Pinpoint the cell where the given text exists, returning its (X, Y) midpoint coordinate. 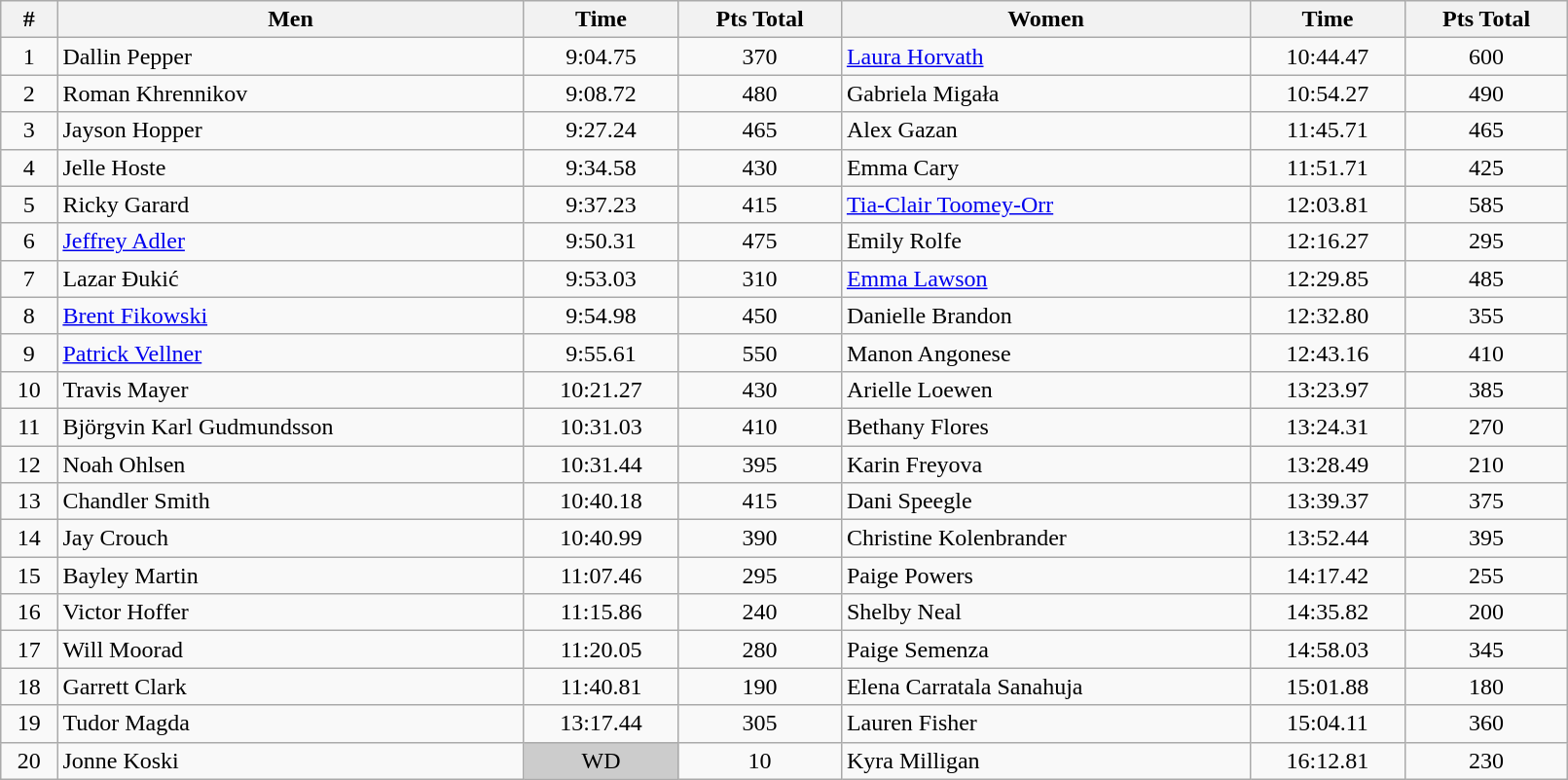
390 (760, 539)
280 (760, 650)
13 (29, 501)
14 (29, 539)
14:58.03 (1328, 650)
20 (29, 761)
Gabriela Migała (1045, 93)
310 (760, 279)
# (29, 19)
13:17.44 (602, 724)
450 (760, 316)
Garrett Clark (290, 687)
6 (29, 241)
Bayley Martin (290, 576)
16:12.81 (1328, 761)
Jonne Koski (290, 761)
15 (29, 576)
Laura Horvath (1045, 56)
9:53.03 (602, 279)
Dani Speegle (1045, 501)
200 (1486, 613)
15:04.11 (1328, 724)
19 (29, 724)
9:37.23 (602, 204)
12:16.27 (1328, 241)
7 (29, 279)
10:44.47 (1328, 56)
11 (29, 427)
12:03.81 (1328, 204)
Manon Angonese (1045, 353)
9:50.31 (602, 241)
Danielle Brandon (1045, 316)
11:40.81 (602, 687)
8 (29, 316)
10:21.27 (602, 390)
Jeffrey Adler (290, 241)
13:24.31 (1328, 427)
Jayson Hopper (290, 130)
190 (760, 687)
10:31.44 (602, 464)
12:43.16 (1328, 353)
13:23.97 (1328, 390)
Emily Rolfe (1045, 241)
480 (760, 93)
Lauren Fisher (1045, 724)
9 (29, 353)
Tia-Clair Toomey-Orr (1045, 204)
14:35.82 (1328, 613)
11:45.71 (1328, 130)
18 (29, 687)
Will Moorad (290, 650)
5 (29, 204)
12:32.80 (1328, 316)
210 (1486, 464)
10:54.27 (1328, 93)
16 (29, 613)
14:17.42 (1328, 576)
Paige Semenza (1045, 650)
425 (1486, 167)
305 (760, 724)
Alex Gazan (1045, 130)
Björgvin Karl Gudmundsson (290, 427)
375 (1486, 501)
1 (29, 56)
Men (290, 19)
Paige Powers (1045, 576)
550 (760, 353)
490 (1486, 93)
240 (760, 613)
11:51.71 (1328, 167)
10:40.99 (602, 539)
Ricky Garard (290, 204)
9:54.98 (602, 316)
9:08.72 (602, 93)
360 (1486, 724)
Tudor Magda (290, 724)
15:01.88 (1328, 687)
Bethany Flores (1045, 427)
600 (1486, 56)
Travis Mayer (290, 390)
13:52.44 (1328, 539)
Elena Carratala Sanahuja (1045, 687)
385 (1486, 390)
3 (29, 130)
270 (1486, 427)
17 (29, 650)
11:20.05 (602, 650)
Brent Fikowski (290, 316)
Christine Kolenbrander (1045, 539)
Roman Khrennikov (290, 93)
11:15.86 (602, 613)
345 (1486, 650)
475 (760, 241)
Women (1045, 19)
12:29.85 (1328, 279)
Chandler Smith (290, 501)
10:31.03 (602, 427)
9:55.61 (602, 353)
255 (1486, 576)
Kyra Milligan (1045, 761)
12 (29, 464)
Shelby Neal (1045, 613)
9:27.24 (602, 130)
Jelle Hoste (290, 167)
10:40.18 (602, 501)
4 (29, 167)
370 (760, 56)
585 (1486, 204)
180 (1486, 687)
2 (29, 93)
Victor Hoffer (290, 613)
WD (602, 761)
Emma Cary (1045, 167)
Patrick Vellner (290, 353)
Karin Freyova (1045, 464)
485 (1486, 279)
9:04.75 (602, 56)
Jay Crouch (290, 539)
230 (1486, 761)
9:34.58 (602, 167)
13:39.37 (1328, 501)
Dallin Pepper (290, 56)
Noah Ohlsen (290, 464)
Arielle Loewen (1045, 390)
355 (1486, 316)
13:28.49 (1328, 464)
11:07.46 (602, 576)
Emma Lawson (1045, 279)
Lazar Đukić (290, 279)
